Pinpoint the cell where the given text exists, returning its (X, Y) midpoint coordinate. 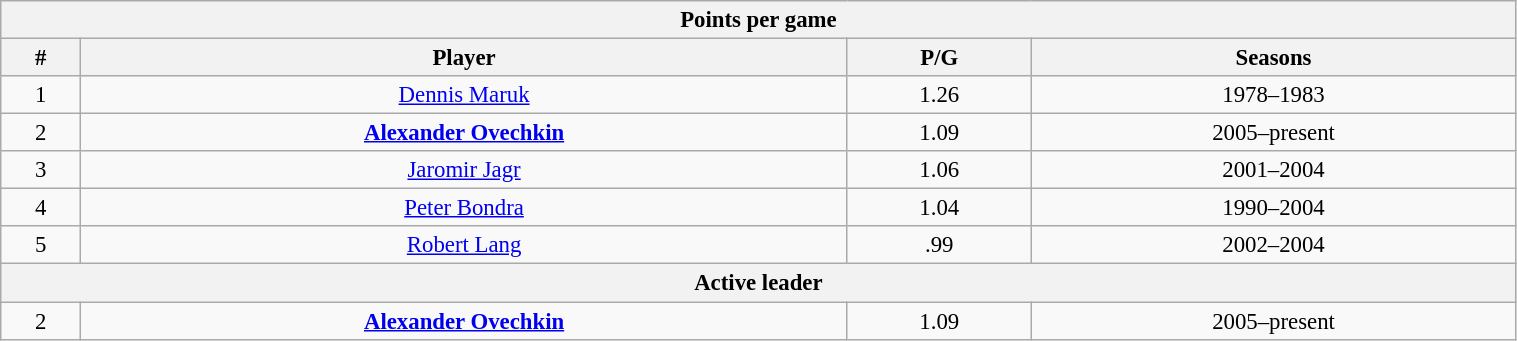
.99 (939, 245)
Dennis Maruk (464, 95)
5 (41, 245)
2002–2004 (1274, 245)
1 (41, 95)
Peter Bondra (464, 208)
P/G (939, 58)
1990–2004 (1274, 208)
Points per game (758, 20)
Jaromir Jagr (464, 170)
1978–1983 (1274, 95)
Robert Lang (464, 245)
1.04 (939, 208)
Active leader (758, 283)
3 (41, 170)
1.06 (939, 170)
Player (464, 58)
# (41, 58)
Seasons (1274, 58)
2001–2004 (1274, 170)
4 (41, 208)
1.26 (939, 95)
